Find where the given text appears and provide that cell's center as (x, y) coordinate. 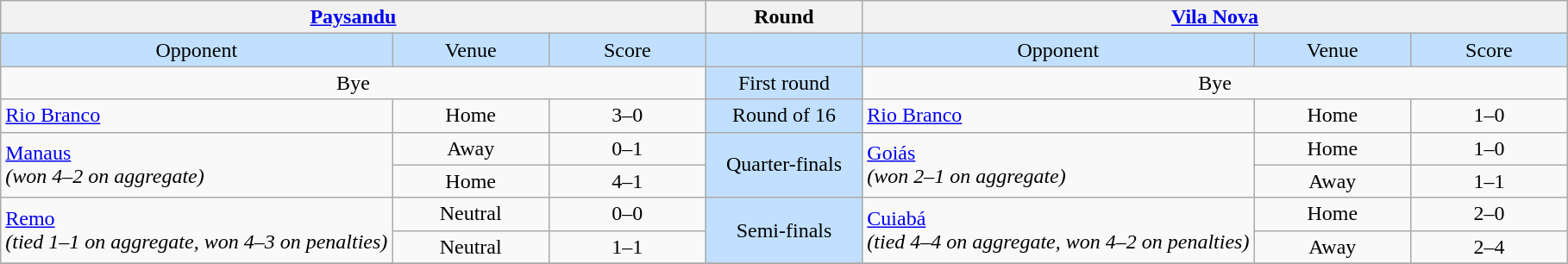
First round (784, 83)
Manaus(won 4–2 on aggregate) (197, 165)
Cuiabá(tied 4–4 on aggregate, won 4–2 on penalties) (1058, 230)
0–1 (628, 148)
Vila Nova (1214, 17)
0–0 (628, 214)
Round (784, 17)
Goiás(won 2–1 on aggregate) (1058, 165)
3–0 (628, 116)
Round of 16 (784, 116)
4–1 (628, 181)
Quarter-finals (784, 165)
2–0 (1490, 214)
Semi-finals (784, 230)
Remo(tied 1–1 on aggregate, won 4–3 on penalties) (197, 230)
Paysandu (354, 17)
2–4 (1490, 247)
